Scan for the cell matching the given text and deliver its [x, y] coordinate at center. 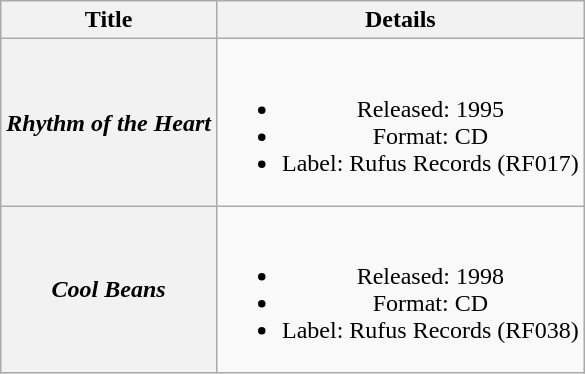
Released: 1995Format: CDLabel: Rufus Records (RF017) [400, 122]
Title [109, 20]
Rhythm of the Heart [109, 122]
Released: 1998Format: CDLabel: Rufus Records (RF038) [400, 290]
Details [400, 20]
Cool Beans [109, 290]
